Capture the cell that displays the provided text and extract its [x, y] central coordinate. 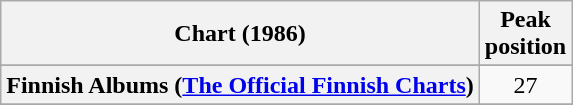
Chart (1986) [240, 34]
Peakposition [525, 34]
27 [525, 85]
Finnish Albums (The Official Finnish Charts) [240, 85]
